From the cell containing the given text, extract its center point as [X, Y] coordinate. 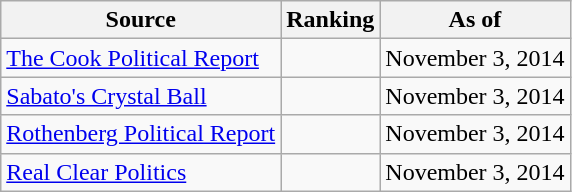
Sabato's Crystal Ball [141, 96]
The Cook Political Report [141, 58]
As of [475, 20]
Rothenberg Political Report [141, 134]
Ranking [330, 20]
Real Clear Politics [141, 172]
Source [141, 20]
